Scan for the cell matching the given text and deliver its [x, y] coordinate at center. 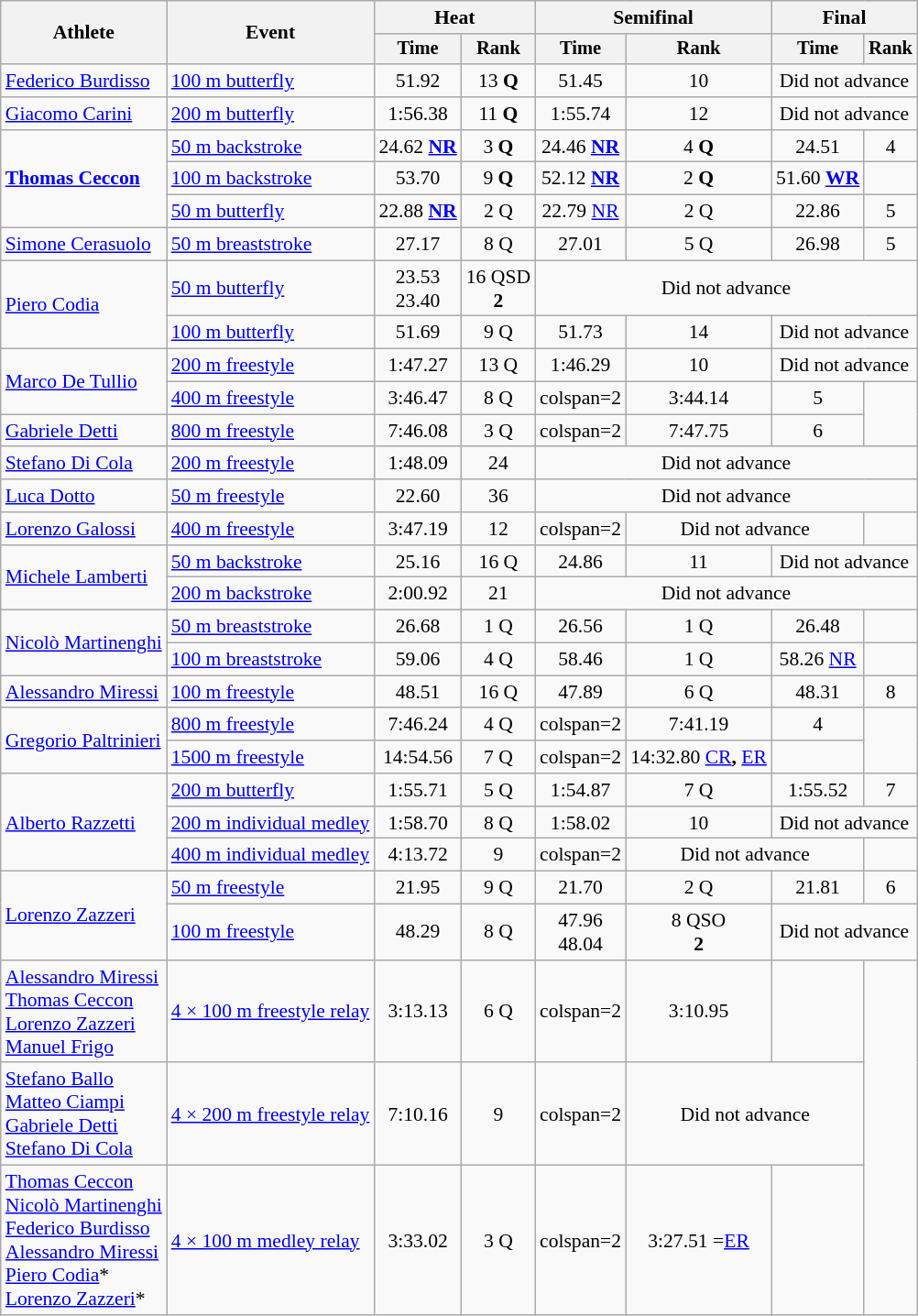
27.01 [581, 245]
1500 m freestyle [271, 757]
Lorenzo Zazzeri [84, 916]
48.51 [418, 692]
100 m backstroke [271, 179]
8 QSO2 [698, 933]
14:32.80 CR, ER [698, 757]
Lorenzo Galossi [84, 529]
3:44.14 [698, 399]
200 m backstroke [271, 594]
4 × 200 m freestyle relay [271, 1114]
14 [698, 333]
51.92 [418, 81]
Semifinal [653, 17]
21.70 [581, 888]
52.12 NR [581, 179]
1:58.02 [581, 823]
7:41.19 [698, 725]
14:54.56 [418, 757]
200 m individual medley [271, 823]
4:13.72 [418, 855]
26.48 [817, 627]
Federico Burdisso [84, 81]
53.70 [418, 179]
59.06 [418, 660]
1:58.70 [418, 823]
Gabriele Detti [84, 431]
Stefano Di Cola [84, 464]
Michele Lamberti [84, 577]
22.79 NR [581, 212]
51.73 [581, 333]
3:46.47 [418, 399]
Heat [454, 17]
1:55.71 [418, 790]
Piero Codia [84, 304]
Giacomo Carini [84, 114]
21.95 [418, 888]
26.56 [581, 627]
27.17 [418, 245]
48.31 [817, 692]
21 [498, 594]
36 [498, 496]
1:54.87 [581, 790]
11 Q [498, 114]
Thomas CecconNicolò MartinenghiFederico BurdissoAlessandro MiressiPiero Codia*Lorenzo Zazzeri* [84, 1241]
1:48.09 [418, 464]
Alessandro Miressi Thomas Ceccon Lorenzo Zazzeri Manuel Frigo [84, 1012]
26.98 [817, 245]
100 m breaststroke [271, 660]
22.86 [817, 212]
7 [891, 790]
Luca Dotto [84, 496]
21.81 [817, 888]
24.51 [817, 147]
22.88 NR [418, 212]
25.16 [418, 562]
1:55.74 [581, 114]
16 QSD2 [498, 288]
3:47.19 [418, 529]
48.29 [418, 933]
400 m individual medley [271, 855]
Gregorio Paltrinieri [84, 740]
3:13.13 [418, 1012]
1:55.52 [817, 790]
23.5323.40 [418, 288]
2:00.92 [418, 594]
Alberto Razzetti [84, 823]
7:10.16 [418, 1114]
47.9648.04 [581, 933]
47.89 [581, 692]
Thomas Ceccon [84, 180]
24.46 NR [581, 147]
3:27.51 =ER [698, 1241]
11 [698, 562]
4 × 100 m freestyle relay [271, 1012]
24.86 [581, 562]
3:33.02 [418, 1241]
Nicolò Martinenghi [84, 643]
Simone Cerasuolo [84, 245]
7:46.08 [418, 431]
26.68 [418, 627]
Final [845, 17]
51.69 [418, 333]
Marco De Tullio [84, 381]
7:46.24 [418, 725]
58.26 NR [817, 660]
1:56.38 [418, 114]
Event [271, 33]
1:46.29 [581, 366]
51.60 WR [817, 179]
1:47.27 [418, 366]
24 [498, 464]
Stefano Ballo Matteo Ciampi Gabriele DettiStefano Di Cola [84, 1114]
Alessandro Miressi [84, 692]
8 [891, 692]
7:47.75 [698, 431]
24.62 NR [418, 147]
58.46 [581, 660]
4 × 100 m medley relay [271, 1241]
51.45 [581, 81]
22.60 [418, 496]
3:10.95 [698, 1012]
Athlete [84, 33]
